From the cell containing the given text, extract its center point as (X, Y) coordinate. 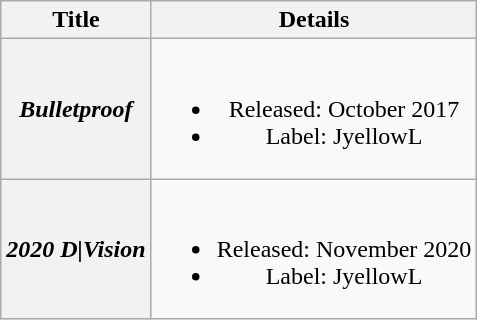
2020 D|Vision (76, 249)
Title (76, 20)
Released: October 2017Label: JyellowL (314, 109)
Details (314, 20)
Bulletproof (76, 109)
Released: November 2020Label: JyellowL (314, 249)
